Return [x, y] of the center of cell containing provided text 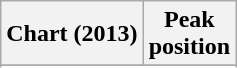
Peakposition [189, 34]
Chart (2013) [72, 34]
